Identify which cell holds the provided text, then report its [X, Y] central coordinate. 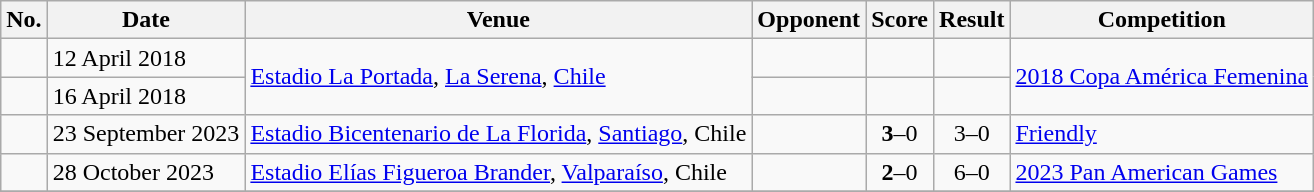
Friendly [1162, 134]
No. [24, 20]
Estadio Elías Figueroa Brander, Valparaíso, Chile [498, 172]
2018 Copa América Femenina [1162, 77]
23 September 2023 [146, 134]
2023 Pan American Games [1162, 172]
Competition [1162, 20]
Date [146, 20]
Estadio La Portada, La Serena, Chile [498, 77]
2–0 [900, 172]
6–0 [972, 172]
16 April 2018 [146, 96]
Score [900, 20]
12 April 2018 [146, 58]
Estadio Bicentenario de La Florida, Santiago, Chile [498, 134]
28 October 2023 [146, 172]
Result [972, 20]
Opponent [809, 20]
Venue [498, 20]
